Scan for the cell matching the given text and deliver its [X, Y] coordinate at center. 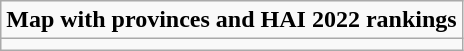
Map with provinces and HAI 2022 rankings [232, 20]
